Identify which cell holds the provided text, then report its (x, y) central coordinate. 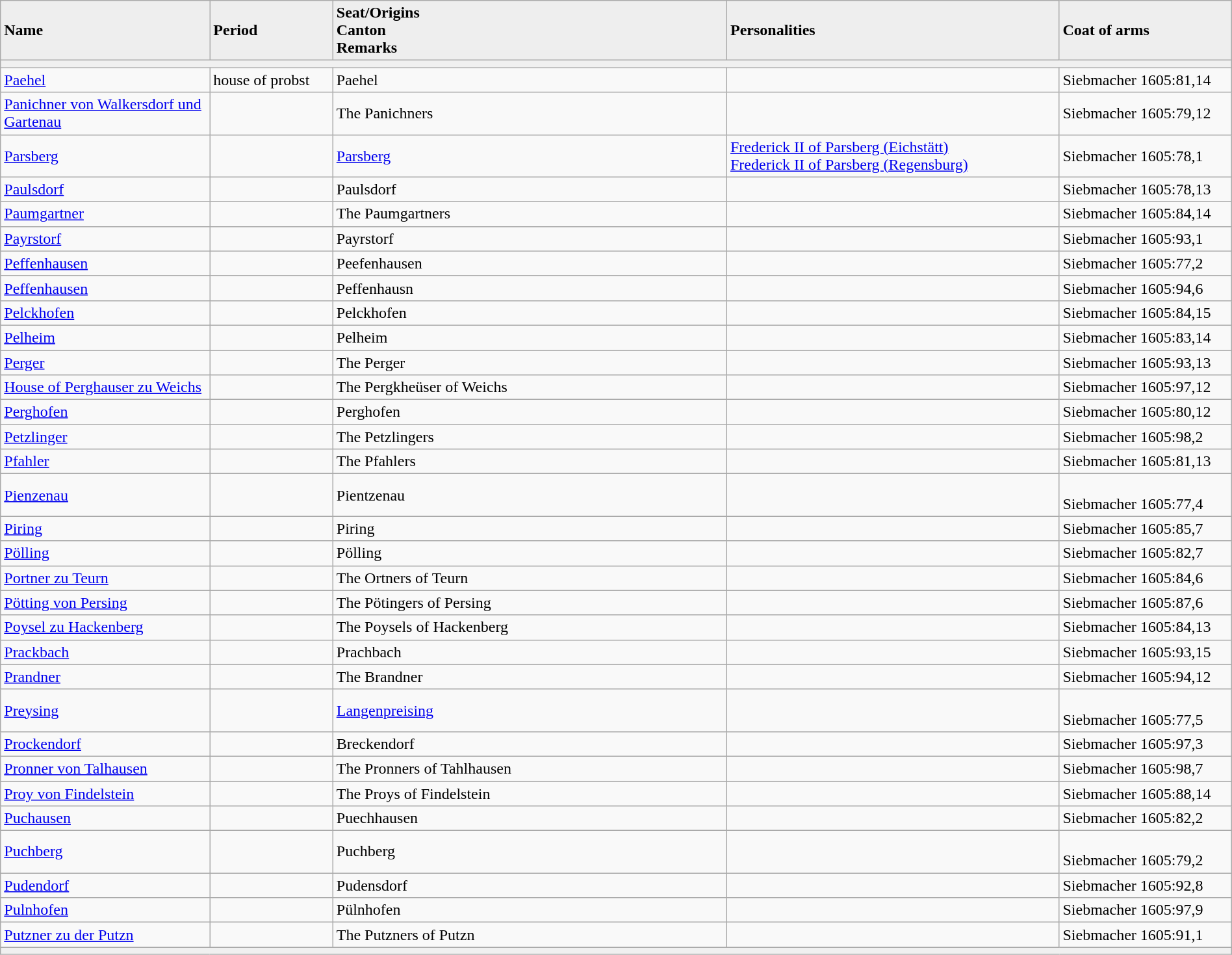
Putzner zu der Putzn (105, 935)
The Brandner (530, 677)
Siebmacher 1605:79,2 (1145, 852)
Frederick II of Parsberg (Eichstätt) Frederick II of Parsberg (Regensburg) (893, 156)
Poysel zu Hackenberg (105, 627)
The Pfahlers (530, 462)
The Petzlingers (530, 437)
Siebmacher 1605:78,13 (1145, 189)
Siebmacher 1605:77,5 (1145, 710)
The Panichners (530, 113)
Siebmacher 1605:84,6 (1145, 578)
Siebmacher 1605:78,1 (1145, 156)
Peffenhausn (530, 288)
The Putzners of Putzn (530, 935)
Pudensdorf (530, 885)
Siebmacher 1605:84,13 (1145, 627)
Siebmacher 1605:94,6 (1145, 288)
Perger (105, 362)
Siebmacher 1605:81,13 (1145, 462)
Siebmacher 1605:97,12 (1145, 387)
Peefenhausen (530, 263)
Pudendorf (105, 885)
Siebmacher 1605:84,14 (1145, 214)
Siebmacher 1605:77,4 (1145, 495)
Pientzenau (530, 495)
Name (105, 31)
Prockendorf (105, 744)
Breckendorf (530, 744)
Proy von Findelstein (105, 794)
Siebmacher 1605:91,1 (1145, 935)
Siebmacher 1605:85,7 (1145, 529)
The Pronners of Tahlhausen (530, 768)
The Proys of Findelstein (530, 794)
Siebmacher 1605:79,12 (1145, 113)
Period (272, 31)
Siebmacher 1605:97,3 (1145, 744)
Pulnhofen (105, 910)
The Perger (530, 362)
Pülnhofen (530, 910)
Preysing (105, 710)
Pötting von Persing (105, 603)
Siebmacher 1605:83,14 (1145, 337)
The Ortners of Teurn (530, 578)
Siebmacher 1605:98,7 (1145, 768)
Siebmacher 1605:98,2 (1145, 437)
Siebmacher 1605:93,13 (1145, 362)
Siebmacher 1605:88,14 (1145, 794)
Siebmacher 1605:93,1 (1145, 239)
Siebmacher 1605:87,6 (1145, 603)
Langenpreising (530, 710)
Siebmacher 1605:93,15 (1145, 652)
Siebmacher 1605:84,15 (1145, 313)
house of probst (272, 80)
Siebmacher 1605:80,12 (1145, 412)
Siebmacher 1605:92,8 (1145, 885)
Pfahler (105, 462)
Coat of arms (1145, 31)
Siebmacher 1605:94,12 (1145, 677)
House of Perghauser zu Weichs (105, 387)
Prandner (105, 677)
Prackbach (105, 652)
Puchausen (105, 818)
Siebmacher 1605:82,7 (1145, 553)
Portner zu Teurn (105, 578)
Siebmacher 1605:97,9 (1145, 910)
Seat/Origins Canton Remarks (530, 31)
The Poysels of Hackenberg (530, 627)
Pronner von Talhausen (105, 768)
Petzlinger (105, 437)
The Pötingers of Persing (530, 603)
Personalities (893, 31)
Siebmacher 1605:82,2 (1145, 818)
The Pergkheüser of Weichs (530, 387)
The Paumgartners (530, 214)
Paumgartner (105, 214)
Panichner von Walkersdorf und Gartenau (105, 113)
Siebmacher 1605:81,14 (1145, 80)
Prachbach (530, 652)
Siebmacher 1605:77,2 (1145, 263)
Pienzenau (105, 495)
Puechhausen (530, 818)
